Scan for the cell matching the given text and deliver its (X, Y) coordinate at center. 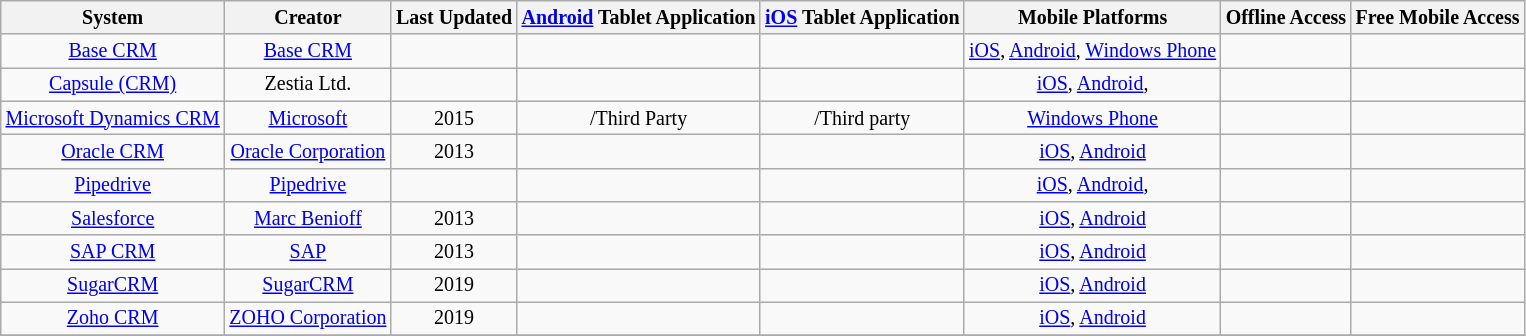
ZOHO Corporation (308, 318)
Mobile Platforms (1092, 18)
Offline Access (1286, 18)
iOS Tablet Application (862, 18)
Windows Phone (1092, 118)
Last Updated (454, 18)
Microsoft Dynamics CRM (113, 118)
/Third party (862, 118)
Free Mobile Access (1438, 18)
/Third Party (639, 118)
2015 (454, 118)
Zoho CRM (113, 318)
Zestia Ltd. (308, 84)
SAP (308, 252)
Oracle CRM (113, 152)
System (113, 18)
Android Tablet Application (639, 18)
Marc Benioff (308, 218)
Capsule (CRM) (113, 84)
Microsoft (308, 118)
Salesforce (113, 218)
iOS, Android, Windows Phone (1092, 52)
Creator (308, 18)
Oracle Corporation (308, 152)
SAP CRM (113, 252)
